Scan for the cell matching the given text and deliver its [x, y] coordinate at center. 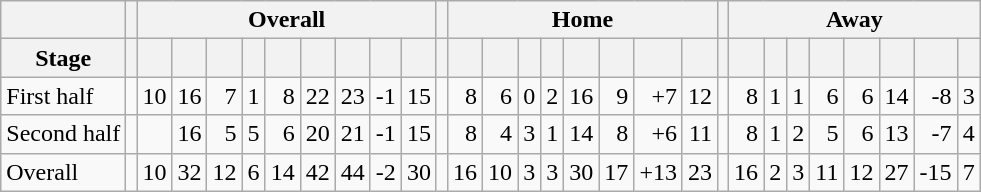
+13 [658, 172]
-15 [936, 172]
32 [190, 172]
42 [318, 172]
21 [352, 134]
Second half [64, 134]
0 [530, 96]
+6 [658, 134]
Home [582, 20]
9 [616, 96]
44 [352, 172]
-7 [936, 134]
First half [64, 96]
22 [318, 96]
-2 [386, 172]
27 [896, 172]
+7 [658, 96]
20 [318, 134]
Stage [64, 58]
Away [855, 20]
13 [896, 134]
-8 [936, 96]
17 [616, 172]
